Scan for the cell matching the given text and deliver its [x, y] coordinate at center. 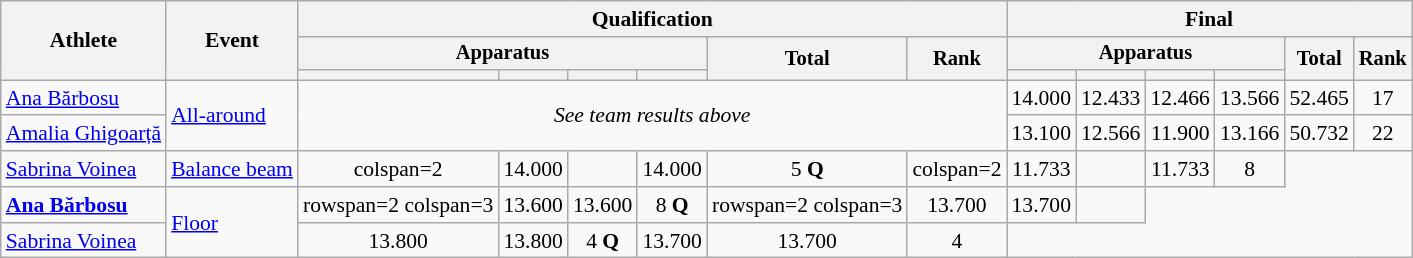
52.465 [1318, 98]
Amalia Ghigoarță [84, 134]
5 Q [808, 169]
22 [1383, 134]
13.566 [1250, 98]
8 [1250, 169]
12.433 [1110, 98]
50.732 [1318, 134]
12.466 [1180, 98]
Floor [232, 222]
Final [1208, 19]
11.900 [1180, 134]
Balance beam [232, 169]
13.166 [1250, 134]
Qualification [652, 19]
See team results above [652, 116]
All-around [232, 116]
8 Q [672, 205]
Athlete [84, 40]
Event [232, 40]
12.566 [1110, 134]
Sabrina Voinea [84, 169]
13.100 [1040, 134]
17 [1383, 98]
